Provide the (X, Y) coordinate of the cell's center where the given text is located.  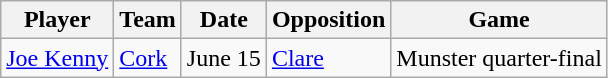
Opposition (328, 20)
Munster quarter-final (500, 58)
Team (148, 20)
Game (500, 20)
June 15 (224, 58)
Date (224, 20)
Cork (148, 58)
Clare (328, 58)
Player (58, 20)
Joe Kenny (58, 58)
